Return [X, Y] of the center of cell containing provided text 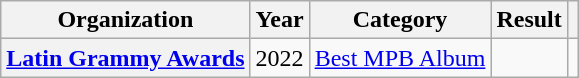
Best MPB Album [400, 58]
Year [280, 20]
Category [400, 20]
Organization [126, 20]
2022 [280, 58]
Latin Grammy Awards [126, 58]
Result [529, 20]
